Find where the given text appears and provide that cell's center as (X, Y) coordinate. 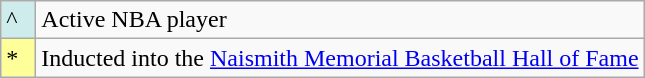
Inducted into the Naismith Memorial Basketball Hall of Fame (340, 58)
* (18, 58)
^ (18, 20)
Active NBA player (340, 20)
